Search for the cell housing the specified text and yield its [X, Y] center coordinate. 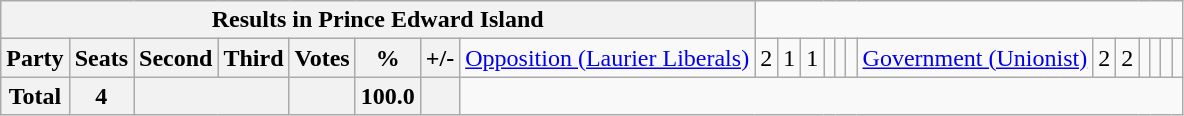
Government (Unionist) [975, 58]
Seats [101, 58]
4 [101, 96]
Total [35, 96]
Opposition (Laurier Liberals) [608, 58]
Votes [322, 58]
Second [176, 58]
+/- [440, 58]
Party [35, 58]
Results in Prince Edward Island [378, 20]
Third [254, 58]
100.0 [388, 96]
% [388, 58]
